Search for the cell housing the specified text and yield its (X, Y) center coordinate. 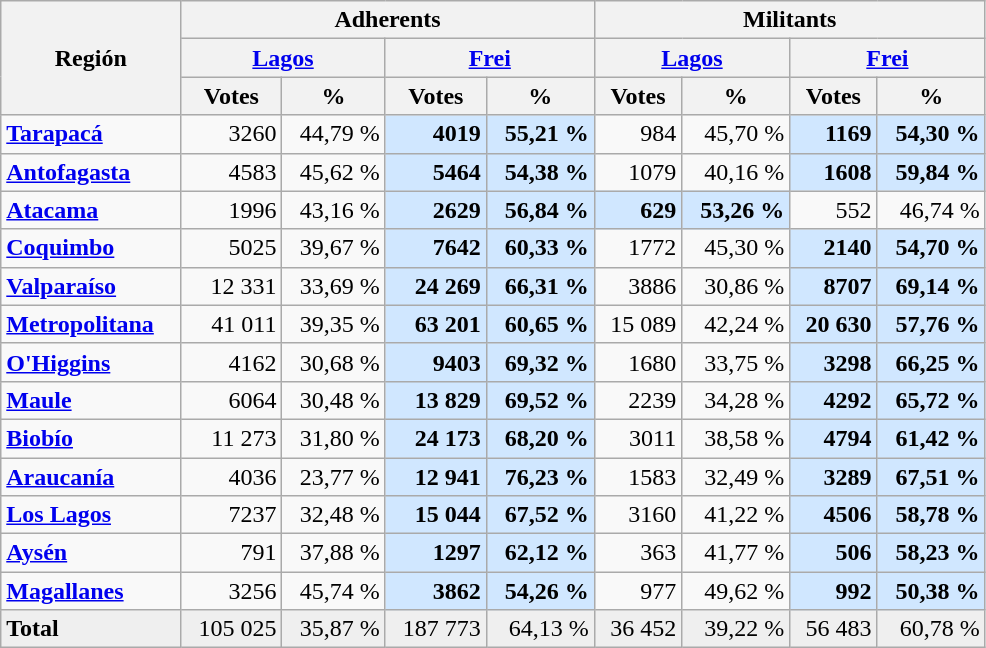
4292 (834, 400)
15 044 (436, 515)
4583 (232, 172)
977 (638, 591)
59,84 % (931, 172)
Coquimbo (91, 248)
69,14 % (931, 286)
992 (834, 591)
41,22 % (736, 515)
66,31 % (540, 286)
5464 (436, 172)
58,23 % (931, 553)
1996 (232, 210)
3298 (834, 362)
4506 (834, 515)
Maule (91, 400)
629 (638, 210)
1772 (638, 248)
76,23 % (540, 477)
54,26 % (540, 591)
984 (638, 134)
50,38 % (931, 591)
65,72 % (931, 400)
3011 (638, 438)
105 025 (232, 629)
68,20 % (540, 438)
61,42 % (931, 438)
O'Higgins (91, 362)
1680 (638, 362)
53,26 % (736, 210)
54,70 % (931, 248)
33,69 % (334, 286)
1169 (834, 134)
Araucanía (91, 477)
2140 (834, 248)
46,74 % (931, 210)
57,76 % (931, 324)
64,13 % (540, 629)
363 (638, 553)
3260 (232, 134)
32,49 % (736, 477)
66,25 % (931, 362)
45,70 % (736, 134)
Militants (790, 20)
24 173 (436, 438)
3886 (638, 286)
Metropolitana (91, 324)
Región (91, 58)
55,21 % (540, 134)
187 773 (436, 629)
552 (834, 210)
45,74 % (334, 591)
32,48 % (334, 515)
41 011 (232, 324)
9403 (436, 362)
2629 (436, 210)
60,33 % (540, 248)
45,30 % (736, 248)
1079 (638, 172)
15 089 (638, 324)
45,62 % (334, 172)
4036 (232, 477)
3289 (834, 477)
1608 (834, 172)
34,28 % (736, 400)
39,35 % (334, 324)
5025 (232, 248)
54,38 % (540, 172)
39,22 % (736, 629)
54,30 % (931, 134)
Los Lagos (91, 515)
58,78 % (931, 515)
7237 (232, 515)
Tarapacá (91, 134)
69,32 % (540, 362)
30,68 % (334, 362)
67,52 % (540, 515)
31,80 % (334, 438)
37,88 % (334, 553)
Biobío (91, 438)
60,78 % (931, 629)
20 630 (834, 324)
11 273 (232, 438)
12 331 (232, 286)
63 201 (436, 324)
Valparaíso (91, 286)
1297 (436, 553)
Magallanes (91, 591)
2239 (638, 400)
3256 (232, 591)
41,77 % (736, 553)
30,86 % (736, 286)
43,16 % (334, 210)
4019 (436, 134)
13 829 (436, 400)
35,87 % (334, 629)
7642 (436, 248)
3862 (436, 591)
Total (91, 629)
38,58 % (736, 438)
56 483 (834, 629)
67,51 % (931, 477)
1583 (638, 477)
56,84 % (540, 210)
33,75 % (736, 362)
36 452 (638, 629)
44,79 % (334, 134)
506 (834, 553)
Aysén (91, 553)
8707 (834, 286)
6064 (232, 400)
Antofagasta (91, 172)
69,52 % (540, 400)
24 269 (436, 286)
12 941 (436, 477)
39,67 % (334, 248)
4794 (834, 438)
42,24 % (736, 324)
791 (232, 553)
40,16 % (736, 172)
Atacama (91, 210)
Adherents (388, 20)
3160 (638, 515)
4162 (232, 362)
49,62 % (736, 591)
30,48 % (334, 400)
60,65 % (540, 324)
62,12 % (540, 553)
23,77 % (334, 477)
